Pinpoint the cell where the given text exists, returning its [X, Y] midpoint coordinate. 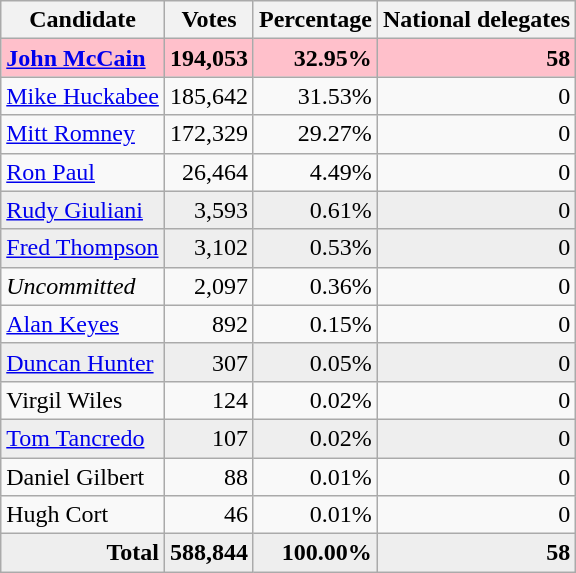
100.00% [315, 553]
0.61% [315, 210]
26,464 [208, 172]
Rudy Giuliani [83, 210]
Total [83, 553]
Virgil Wiles [83, 400]
31.53% [315, 96]
0.53% [315, 248]
Candidate [83, 20]
Ron Paul [83, 172]
Tom Tancredo [83, 438]
107 [208, 438]
Uncommitted [83, 286]
Mike Huckabee [83, 96]
29.27% [315, 134]
892 [208, 324]
3,102 [208, 248]
32.95% [315, 58]
Daniel Gilbert [83, 477]
588,844 [208, 553]
307 [208, 362]
Votes [208, 20]
0.05% [315, 362]
2,097 [208, 286]
Fred Thompson [83, 248]
0.36% [315, 286]
194,053 [208, 58]
Percentage [315, 20]
185,642 [208, 96]
3,593 [208, 210]
46 [208, 515]
National delegates [476, 20]
John McCain [83, 58]
Alan Keyes [83, 324]
0.15% [315, 324]
Hugh Cort [83, 515]
172,329 [208, 134]
4.49% [315, 172]
88 [208, 477]
124 [208, 400]
Duncan Hunter [83, 362]
Mitt Romney [83, 134]
